Scan for the cell matching the given text and deliver its [X, Y] coordinate at center. 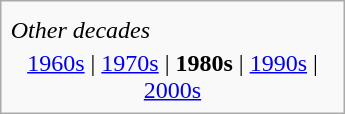
1960s | 1970s | 1980s | 1990s | 2000s [172, 76]
Other decades [172, 30]
